Extract the [x, y] coordinate from the center of the cell holding the provided text.  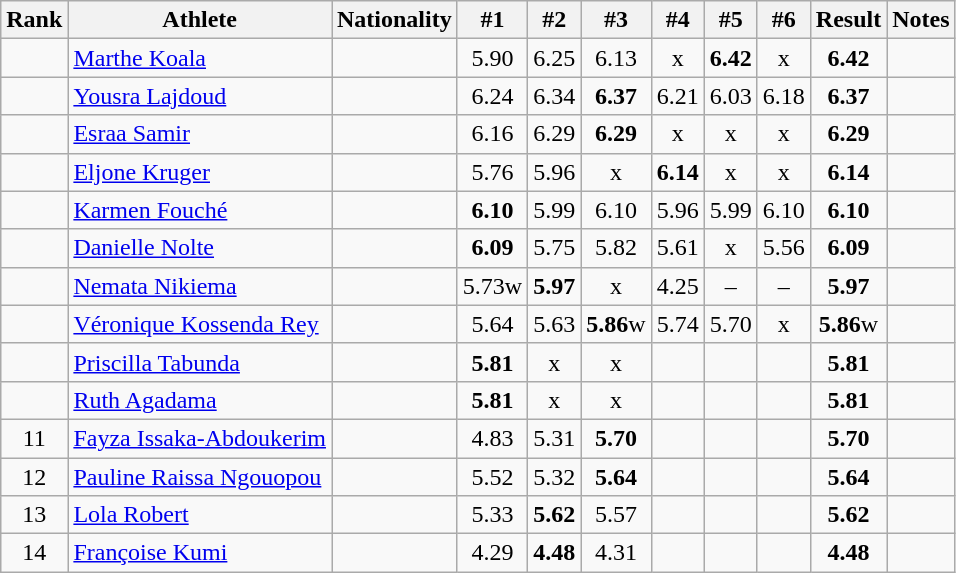
5.73w [492, 286]
Ruth Agadama [200, 400]
Karmen Fouché [200, 210]
11 [34, 438]
6.16 [492, 134]
Notes [921, 20]
6.24 [492, 96]
5.63 [554, 324]
4.29 [492, 553]
4.31 [616, 553]
6.34 [554, 96]
Françoise Kumi [200, 553]
6.03 [730, 96]
5.61 [678, 248]
5.33 [492, 515]
5.32 [554, 477]
#3 [616, 20]
Nationality [395, 20]
5.74 [678, 324]
Eljone Kruger [200, 172]
5.31 [554, 438]
Result [848, 20]
Esraa Samir [200, 134]
#4 [678, 20]
Yousra Lajdoud [200, 96]
#1 [492, 20]
13 [34, 515]
Athlete [200, 20]
Fayza Issaka-Abdoukerim [200, 438]
#6 [784, 20]
5.57 [616, 515]
5.52 [492, 477]
4.83 [492, 438]
14 [34, 553]
Lola Robert [200, 515]
#2 [554, 20]
5.90 [492, 58]
Pauline Raissa Ngouopou [200, 477]
5.75 [554, 248]
5.76 [492, 172]
Priscilla Tabunda [200, 362]
Marthe Koala [200, 58]
5.82 [616, 248]
Véronique Kossenda Rey [200, 324]
6.25 [554, 58]
4.25 [678, 286]
Danielle Nolte [200, 248]
#5 [730, 20]
6.18 [784, 96]
12 [34, 477]
Nemata Nikiema [200, 286]
6.13 [616, 58]
5.56 [784, 248]
Rank [34, 20]
6.21 [678, 96]
